Identify which cell holds the provided text, then report its [X, Y] central coordinate. 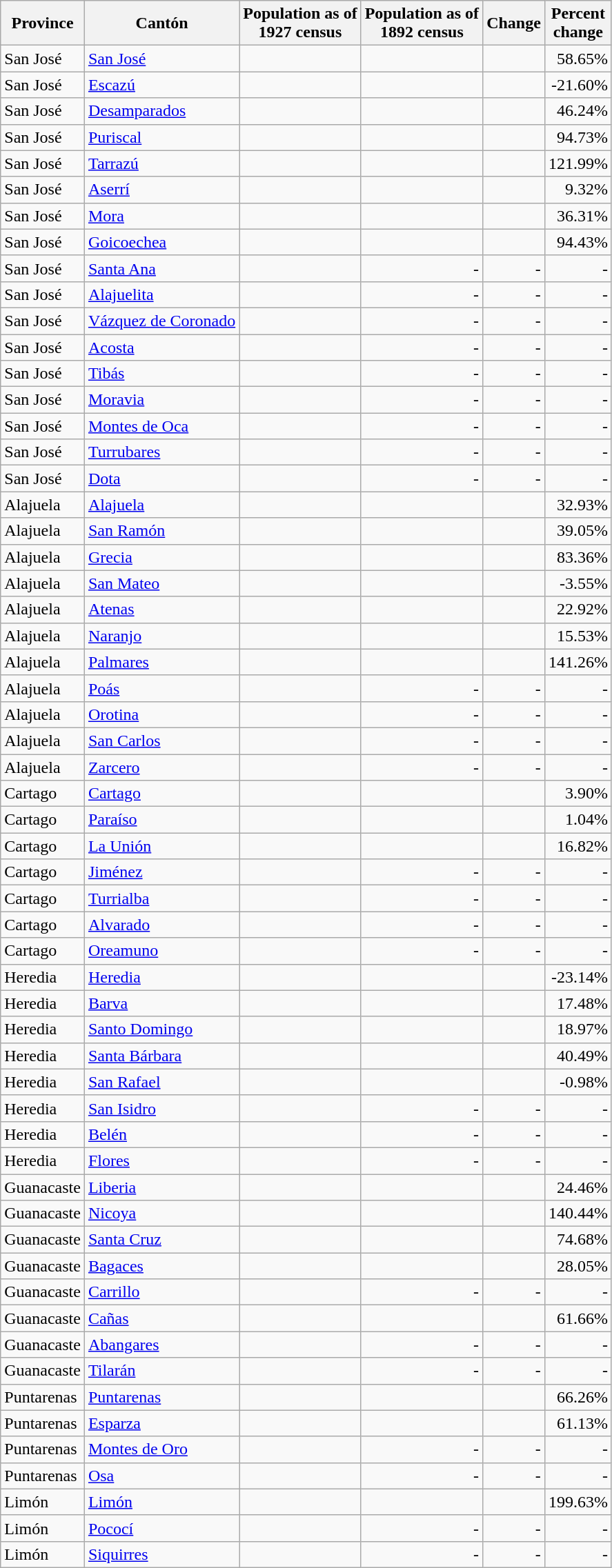
36.31% [578, 216]
Vázquez de Coronado [161, 321]
74.68% [578, 1240]
Population as of1927 census [300, 23]
Tilarán [161, 1371]
46.24% [578, 111]
Mora [161, 216]
San Isidro [161, 1108]
Abangares [161, 1345]
Belén [161, 1134]
Moravia [161, 400]
Escazú [161, 85]
Turrubares [161, 452]
40.49% [578, 1056]
Population as of1892 census [422, 23]
Province [43, 23]
28.05% [578, 1266]
Santa Cruz [161, 1240]
Santa Bárbara [161, 1056]
-0.98% [578, 1082]
15.53% [578, 636]
Puriscal [161, 137]
Percentchange [578, 23]
140.44% [578, 1214]
Poás [161, 688]
141.26% [578, 662]
Goicoechea [161, 242]
Cantón [161, 23]
-3.55% [578, 583]
Carrillo [161, 1292]
Siquirres [161, 1554]
San Carlos [161, 741]
San Ramón [161, 531]
Tarrazú [161, 163]
Jiménez [161, 872]
Aserrí [161, 190]
199.63% [578, 1502]
Grecia [161, 557]
Cañas [161, 1318]
3.90% [578, 794]
Tibás [161, 374]
Pococí [161, 1528]
Esparza [161, 1423]
18.97% [578, 1029]
Santa Ana [161, 268]
39.05% [578, 531]
61.13% [578, 1423]
24.46% [578, 1187]
San Rafael [161, 1082]
32.93% [578, 505]
Liberia [161, 1187]
58.65% [578, 59]
Montes de Oca [161, 426]
61.66% [578, 1318]
94.73% [578, 137]
Barva [161, 1003]
Acosta [161, 347]
Alvarado [161, 925]
San Mateo [161, 583]
Orotina [161, 714]
Montes de Oro [161, 1449]
17.48% [578, 1003]
Palmares [161, 662]
Paraíso [161, 820]
83.36% [578, 557]
Atenas [161, 610]
Change [514, 23]
94.43% [578, 242]
Osa [161, 1476]
-21.60% [578, 85]
1.04% [578, 820]
Oreamuno [161, 951]
Alajuelita [161, 294]
16.82% [578, 846]
66.26% [578, 1397]
Zarcero [161, 767]
Desamparados [161, 111]
9.32% [578, 190]
Santo Domingo [161, 1029]
Bagaces [161, 1266]
Flores [161, 1160]
-23.14% [578, 977]
Dota [161, 479]
Naranjo [161, 636]
22.92% [578, 610]
La Unión [161, 846]
Turrialba [161, 898]
Nicoya [161, 1214]
121.99% [578, 163]
